Return (x, y) of the center of cell containing provided text 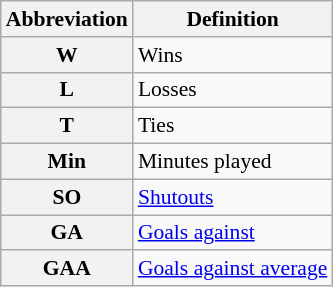
Goals against average (233, 269)
Wins (233, 55)
Goals against (233, 233)
W (67, 55)
SO (67, 197)
GA (67, 233)
Min (67, 162)
Abbreviation (67, 19)
Ties (233, 126)
L (67, 90)
Minutes played (233, 162)
Shutouts (233, 197)
Losses (233, 90)
T (67, 126)
GAA (67, 269)
Definition (233, 19)
